Return (x, y) of the center of cell containing provided text 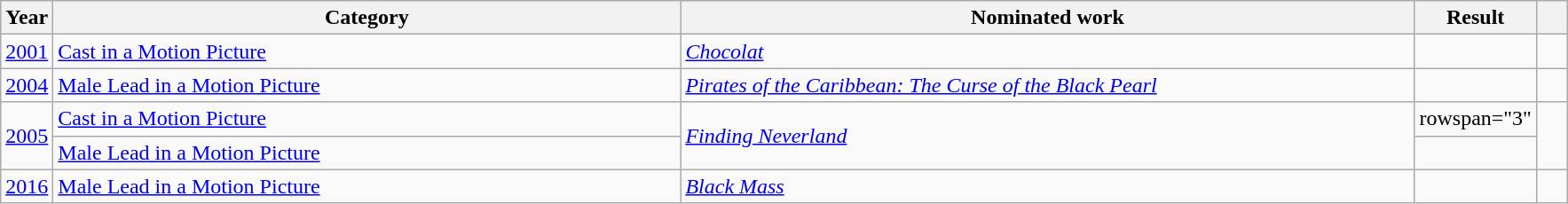
rowspan="3" (1476, 119)
Finding Neverland (1047, 136)
2001 (27, 51)
Category (367, 18)
Black Mass (1047, 186)
Year (27, 18)
Pirates of the Caribbean: The Curse of the Black Pearl (1047, 85)
2005 (27, 136)
Chocolat (1047, 51)
Result (1476, 18)
2016 (27, 186)
2004 (27, 85)
Nominated work (1047, 18)
